Find where the given text appears and provide that cell's center as (x, y) coordinate. 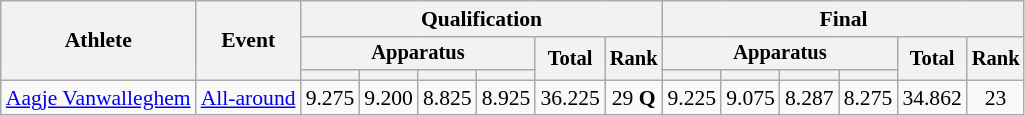
Final (843, 19)
23 (996, 98)
All-around (248, 98)
9.275 (330, 98)
Aagje Vanwalleghem (98, 98)
Athlete (98, 40)
Event (248, 40)
Qualification (482, 19)
34.862 (932, 98)
8.287 (810, 98)
8.825 (448, 98)
9.225 (692, 98)
9.075 (750, 98)
9.200 (388, 98)
36.225 (570, 98)
29 Q (634, 98)
8.925 (506, 98)
8.275 (868, 98)
